From the cell containing the given text, extract its center point as (X, Y) coordinate. 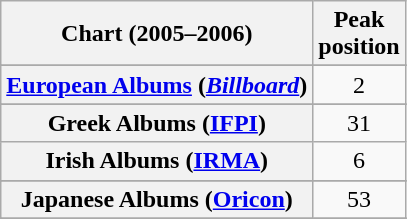
Irish Albums (IRMA) (157, 161)
53 (359, 199)
31 (359, 123)
Greek Albums (IFPI) (157, 123)
Peakposition (359, 34)
6 (359, 161)
European Albums (Billboard) (157, 85)
Japanese Albums (Oricon) (157, 199)
2 (359, 85)
Chart (2005–2006) (157, 34)
